Detect which cell encompasses the target text, then output its [x, y] center coordinate. 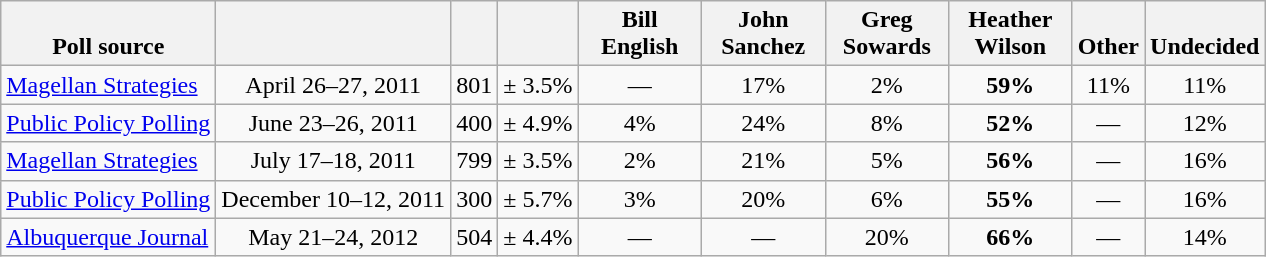
Albuquerque Journal [108, 237]
799 [474, 161]
5% [887, 161]
3% [640, 199]
June 23–26, 2011 [334, 123]
Undecided [1205, 34]
4% [640, 123]
504 [474, 237]
66% [1011, 237]
BillEnglish [640, 34]
14% [1205, 237]
12% [1205, 123]
± 5.7% [538, 199]
59% [1011, 85]
52% [1011, 123]
17% [763, 85]
± 4.9% [538, 123]
HeatherWilson [1011, 34]
801 [474, 85]
Poll source [108, 34]
24% [763, 123]
400 [474, 123]
April 26–27, 2011 [334, 85]
8% [887, 123]
6% [887, 199]
56% [1011, 161]
May 21–24, 2012 [334, 237]
21% [763, 161]
July 17–18, 2011 [334, 161]
GregSowards [887, 34]
December 10–12, 2011 [334, 199]
JohnSanchez [763, 34]
± 4.4% [538, 237]
300 [474, 199]
Other [1108, 34]
55% [1011, 199]
